Pinpoint the cell where the given text exists, returning its [x, y] midpoint coordinate. 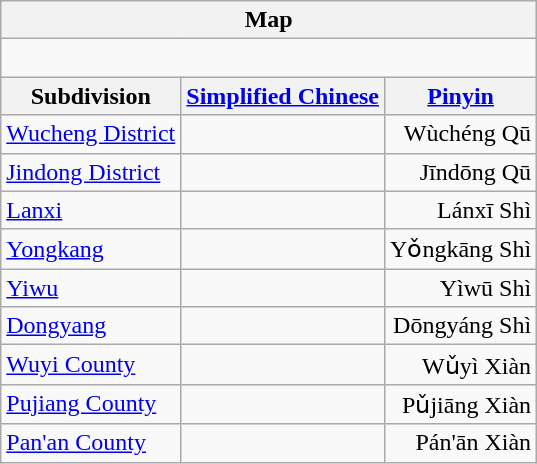
Pán'ān Xiàn [461, 443]
Yiwu [91, 288]
Wucheng District [91, 134]
Dongyang [91, 326]
Jīndōng Qū [461, 172]
Simplified Chinese [283, 96]
Pan'an County [91, 443]
Pinyin [461, 96]
Pujiang County [91, 404]
Subdivision [91, 96]
Lánxī Shì [461, 210]
Yìwū Shì [461, 288]
Yongkang [91, 249]
Lanxi [91, 210]
Wuyi County [91, 365]
Pǔjiāng Xiàn [461, 404]
Dōngyáng Shì [461, 326]
Wùchéng Qū [461, 134]
Yǒngkāng Shì [461, 249]
Jindong District [91, 172]
Map [269, 20]
Wǔyì Xiàn [461, 365]
